Capture the cell that displays the provided text and extract its (X, Y) central coordinate. 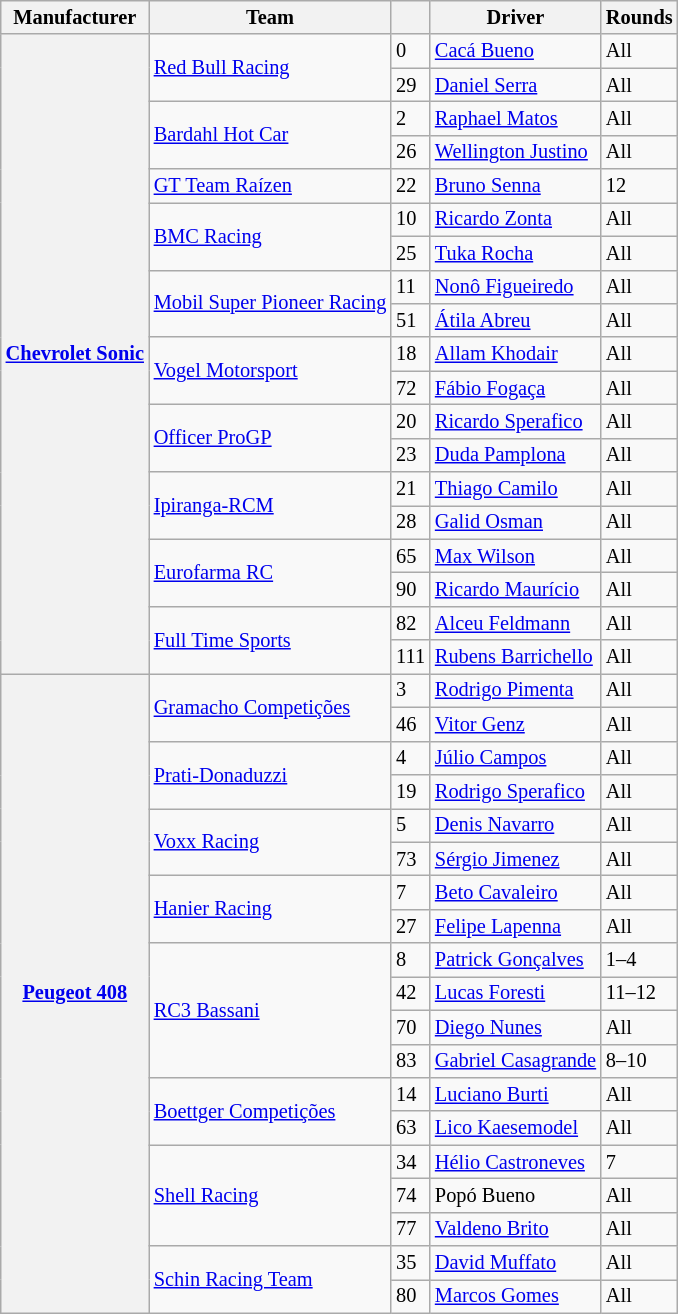
Driver (516, 17)
2 (410, 118)
Lico Kaesemodel (516, 1128)
20 (410, 421)
Cacá Bueno (516, 51)
Felipe Lapenna (516, 926)
Allam Khodair (516, 354)
Vogel Motorsport (270, 370)
Boettger Competições (270, 1110)
Átila Abreu (516, 320)
Popó Bueno (516, 1195)
Voxx Racing (270, 842)
8 (410, 960)
83 (410, 1061)
Ricardo Maurício (516, 589)
Rodrigo Pimenta (516, 690)
Wellington Justino (516, 152)
3 (410, 690)
Patrick Gonçalves (516, 960)
Galid Osman (516, 522)
Ricardo Sperafico (516, 421)
Alceu Feldmann (516, 623)
Officer ProGP (270, 438)
Júlio Campos (516, 758)
BMC Racing (270, 236)
Raphael Matos (516, 118)
27 (410, 926)
73 (410, 859)
26 (410, 152)
Tuka Rocha (516, 253)
Eurofarma RC (270, 572)
Marcos Gomes (516, 1296)
Rodrigo Sperafico (516, 791)
Denis Navarro (516, 825)
14 (410, 1094)
Prati-Donaduzzi (270, 774)
19 (410, 791)
Hélio Castroneves (516, 1162)
Chevrolet Sonic (75, 354)
Nonô Figueiredo (516, 287)
Hanier Racing (270, 908)
Team (270, 17)
Max Wilson (516, 556)
Valdeno Brito (516, 1229)
Full Time Sports (270, 640)
Duda Pamplona (516, 455)
Gabriel Casagrande (516, 1061)
Vitor Genz (516, 724)
Lucas Foresti (516, 993)
70 (410, 1027)
8–10 (640, 1061)
Fábio Fogaça (516, 388)
5 (410, 825)
0 (410, 51)
4 (410, 758)
Beto Cavaleiro (516, 892)
77 (410, 1229)
Bruno Senna (516, 186)
90 (410, 589)
34 (410, 1162)
David Muffato (516, 1263)
21 (410, 489)
Thiago Camilo (516, 489)
74 (410, 1195)
Ipiranga-RCM (270, 506)
GT Team Raízen (270, 186)
Sérgio Jimenez (516, 859)
46 (410, 724)
29 (410, 85)
35 (410, 1263)
10 (410, 219)
Diego Nunes (516, 1027)
1–4 (640, 960)
11–12 (640, 993)
Red Bull Racing (270, 68)
RC3 Bassani (270, 1010)
Peugeot 408 (75, 992)
25 (410, 253)
51 (410, 320)
Luciano Burti (516, 1094)
12 (640, 186)
22 (410, 186)
23 (410, 455)
Ricardo Zonta (516, 219)
Bardahl Hot Car (270, 134)
Mobil Super Pioneer Racing (270, 304)
28 (410, 522)
Schin Racing Team (270, 1280)
Daniel Serra (516, 85)
111 (410, 657)
Rounds (640, 17)
42 (410, 993)
80 (410, 1296)
Shell Racing (270, 1196)
63 (410, 1128)
65 (410, 556)
82 (410, 623)
11 (410, 287)
Rubens Barrichello (516, 657)
Manufacturer (75, 17)
18 (410, 354)
Gramacho Competições (270, 706)
72 (410, 388)
